Scan for the cell matching the given text and deliver its [X, Y] coordinate at center. 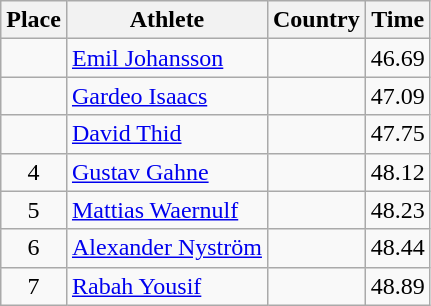
48.44 [398, 248]
Gardeo Isaacs [166, 96]
47.09 [398, 96]
Country [316, 20]
48.89 [398, 286]
5 [34, 210]
7 [34, 286]
Time [398, 20]
Athlete [166, 20]
Mattias Waernulf [166, 210]
6 [34, 248]
Rabah Yousif [166, 286]
47.75 [398, 134]
Gustav Gahne [166, 172]
Emil Johansson [166, 58]
4 [34, 172]
46.69 [398, 58]
Place [34, 20]
David Thid [166, 134]
48.12 [398, 172]
Alexander Nyström [166, 248]
48.23 [398, 210]
